Extract the (X, Y) coordinate from the center of the cell holding the provided text.  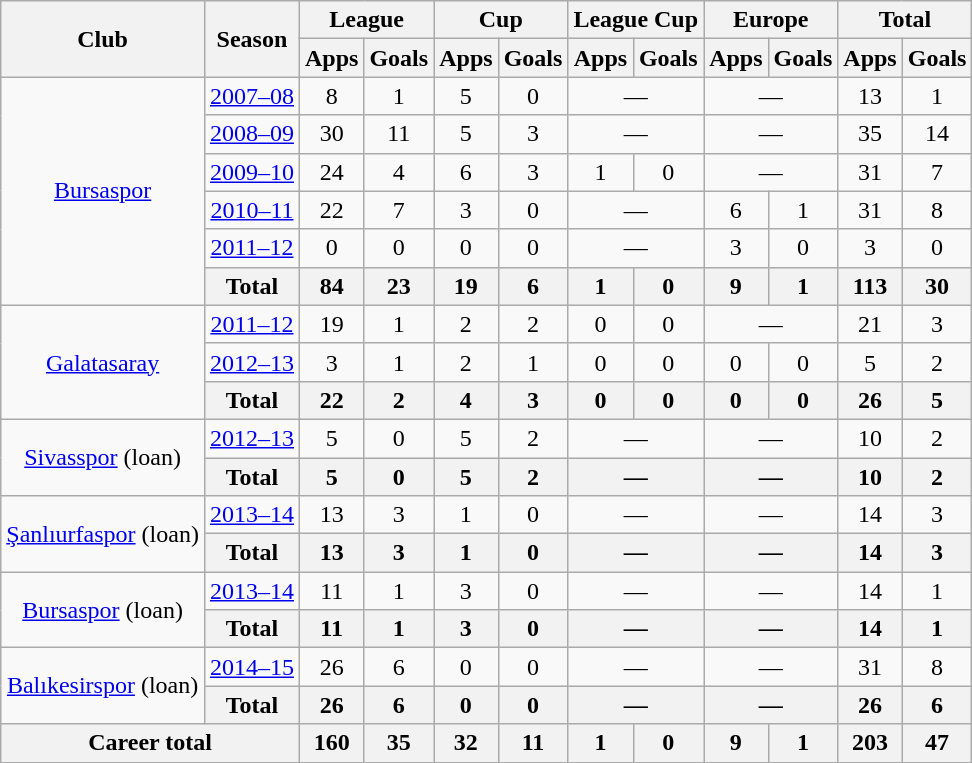
24 (331, 172)
Bursaspor (loan) (103, 610)
Season (252, 39)
2008–09 (252, 134)
Bursaspor (103, 191)
47 (937, 743)
2009–10 (252, 172)
32 (466, 743)
113 (870, 286)
Galatasaray (103, 362)
203 (870, 743)
Europe (771, 20)
Şanlıurfaspor (loan) (103, 534)
2007–08 (252, 96)
2010–11 (252, 210)
2014–15 (252, 667)
21 (870, 324)
League Cup (636, 20)
Balıkesirspor (loan) (103, 686)
Career total (150, 743)
Sivasspor (loan) (103, 457)
Cup (501, 20)
23 (399, 286)
League (366, 20)
Club (103, 39)
160 (331, 743)
84 (331, 286)
